Provide the [x, y] coordinate of the cell's center where the given text is located.  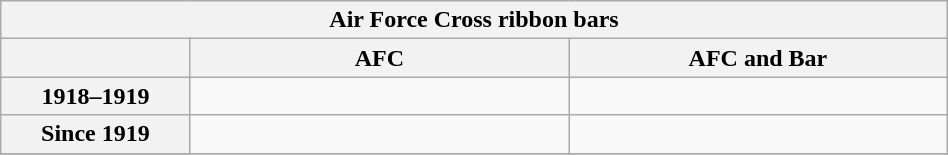
1918–1919 [96, 96]
AFC and Bar [758, 58]
AFC [380, 58]
Since 1919 [96, 134]
Air Force Cross ribbon bars [474, 20]
